Extract the (X, Y) coordinate from the center of the cell holding the provided text.  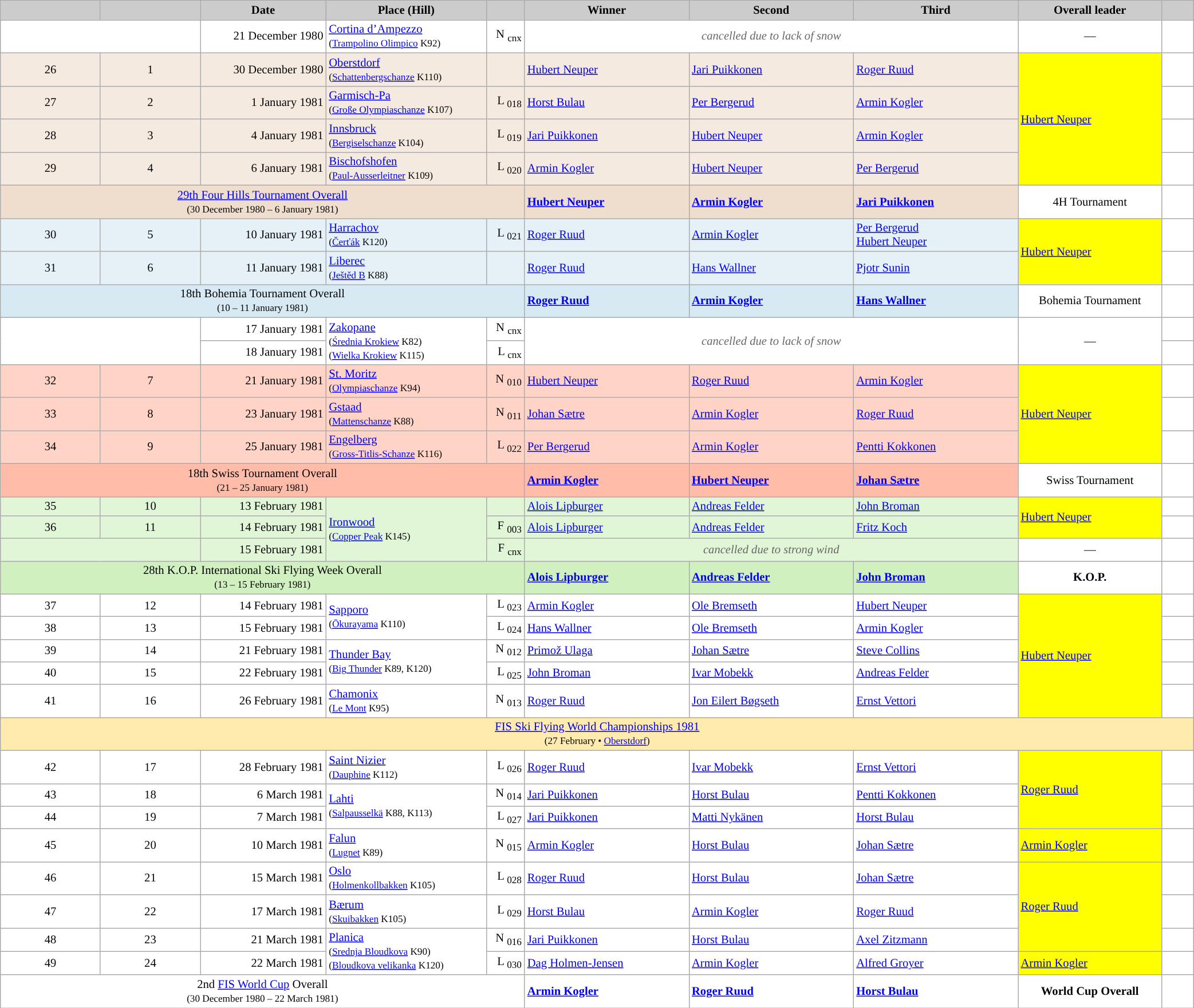
N 013 (505, 700)
11 (150, 527)
N 014 (505, 795)
19 (150, 817)
L 029 (505, 911)
St. Moritz(Olympiaschanze K94) (406, 381)
11 January 1981 (263, 267)
N 012 (505, 651)
4 (150, 168)
23 January 1981 (263, 414)
12 (150, 605)
1 January 1981 (263, 103)
Engelberg(Gross-Titlis-Schanze K116) (406, 447)
34 (50, 447)
Dag Holmen-Jensen (607, 963)
10 (150, 506)
F 003 (505, 527)
13 (150, 628)
17 March 1981 (263, 911)
38 (50, 628)
29th Four Hills Tournament Overall(30 December 1980 – 6 January 1981) (262, 202)
Thunder Bay(Big Thunder K89, K120) (406, 662)
Pjotr Sunin (936, 267)
Cortina d’Ampezzo(Trampolino Olimpico K92) (406, 36)
8 (150, 414)
cancelled due to strong wind (771, 550)
17 (150, 767)
25 January 1981 (263, 447)
18 (150, 795)
6 January 1981 (263, 168)
7 (150, 381)
Jon Eilert Bøgseth (771, 700)
K.O.P. (1090, 577)
N 010 (505, 381)
4H Tournament (1090, 202)
23 (150, 939)
5 (150, 235)
4 January 1981 (263, 136)
21 March 1981 (263, 939)
28 (50, 136)
Bærum(Skuibakken K105) (406, 911)
Garmisch-Pa(Große Olympiaschanze K107) (406, 103)
39 (50, 651)
1 (150, 69)
37 (50, 605)
24 (150, 963)
L 021 (505, 235)
6 (150, 267)
Harrachov(Čerťák K120) (406, 235)
22 March 1981 (263, 963)
L cnx (505, 353)
Primož Ulaga (607, 651)
Steve Collins (936, 651)
Saint Nizier(Dauphine K112) (406, 767)
Chamonix(Le Mont K95) (406, 700)
2 (150, 103)
26 February 1981 (263, 700)
Planica(Srednja Bloudkova K90)(Bloudkova velikanka K120) (406, 951)
Overall leader (1090, 10)
18 January 1981 (263, 353)
N 015 (505, 845)
40 (50, 672)
Place (Hill) (406, 10)
World Cup Overall (1090, 991)
L 025 (505, 672)
30 (50, 235)
10 January 1981 (263, 235)
Zakopane(Średnia Krokiew K82)(Wielka Krokiew K115) (406, 341)
21 (150, 878)
Falun(Lugnet K89) (406, 845)
15 March 1981 (263, 878)
10 March 1981 (263, 845)
22 (150, 911)
31 (50, 267)
36 (50, 527)
L 018 (505, 103)
47 (50, 911)
9 (150, 447)
18th Swiss Tournament Overall(21 – 25 January 1981) (262, 480)
L 020 (505, 168)
Second (771, 10)
L 030 (505, 963)
Third (936, 10)
45 (50, 845)
L 024 (505, 628)
Innsbruck(Bergiselschanze K104) (406, 136)
33 (50, 414)
48 (50, 939)
N 011 (505, 414)
21 February 1981 (263, 651)
Oslo(Holmenkollbakken K105) (406, 878)
29 (50, 168)
F cnx (505, 550)
L 026 (505, 767)
Gstaad(Mattenschanze K88) (406, 414)
35 (50, 506)
27 (50, 103)
Liberec(Ještěd B K88) (406, 267)
N 016 (505, 939)
28th K.O.P. International Ski Flying Week Overall(13 – 15 February 1981) (262, 577)
Bohemia Tournament (1090, 301)
L 019 (505, 136)
Winner (607, 10)
18th Bohemia Tournament Overall(10 – 11 January 1981) (262, 301)
Fritz Koch (936, 527)
Per Bergerud Hubert Neuper (936, 235)
6 March 1981 (263, 795)
2nd FIS World Cup Overall(30 December 1980 – 22 March 1981) (262, 991)
14 (150, 651)
13 February 1981 (263, 506)
7 March 1981 (263, 817)
Oberstdorf(Schattenbergschanze K110) (406, 69)
L 027 (505, 817)
17 January 1981 (263, 329)
21 January 1981 (263, 381)
32 (50, 381)
49 (50, 963)
26 (50, 69)
44 (50, 817)
Lahti(Salpausselkä K88, K113) (406, 806)
41 (50, 700)
L 023 (505, 605)
16 (150, 700)
43 (50, 795)
28 February 1981 (263, 767)
Swiss Tournament (1090, 480)
3 (150, 136)
FIS Ski Flying World Championships 1981(27 February • Oberstdorf) (597, 734)
L 022 (505, 447)
46 (50, 878)
Alfred Groyer (936, 963)
Sapporo(Ōkurayama K110) (406, 616)
20 (150, 845)
Axel Zitzmann (936, 939)
42 (50, 767)
Bischofshofen(Paul-Ausserleitner K109) (406, 168)
L 028 (505, 878)
Matti Nykänen (771, 817)
30 December 1980 (263, 69)
Ironwood(Copper Peak K145) (406, 529)
Date (263, 10)
21 December 1980 (263, 36)
15 (150, 672)
22 February 1981 (263, 672)
